Pinpoint the cell where the given text exists, returning its [x, y] midpoint coordinate. 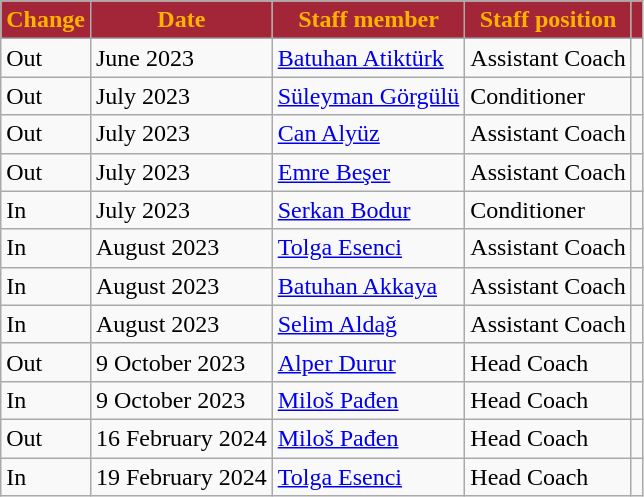
Change [46, 20]
Staff member [368, 20]
19 February 2024 [181, 477]
Selim Aldağ [368, 324]
Date [181, 20]
Alper Durur [368, 362]
Staff position [548, 20]
Batuhan Akkaya [368, 286]
Süleyman Görgülü [368, 96]
16 February 2024 [181, 438]
Emre Beşer [368, 172]
June 2023 [181, 58]
Can Alyüz [368, 134]
Batuhan Atiktürk [368, 58]
Serkan Bodur [368, 210]
